Pinpoint the cell where the given text exists, returning its (X, Y) midpoint coordinate. 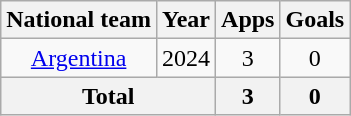
Argentina (79, 58)
Apps (248, 20)
Goals (315, 20)
National team (79, 20)
2024 (186, 58)
Year (186, 20)
Total (108, 96)
